Extract the (X, Y) coordinate from the center of the cell holding the provided text.  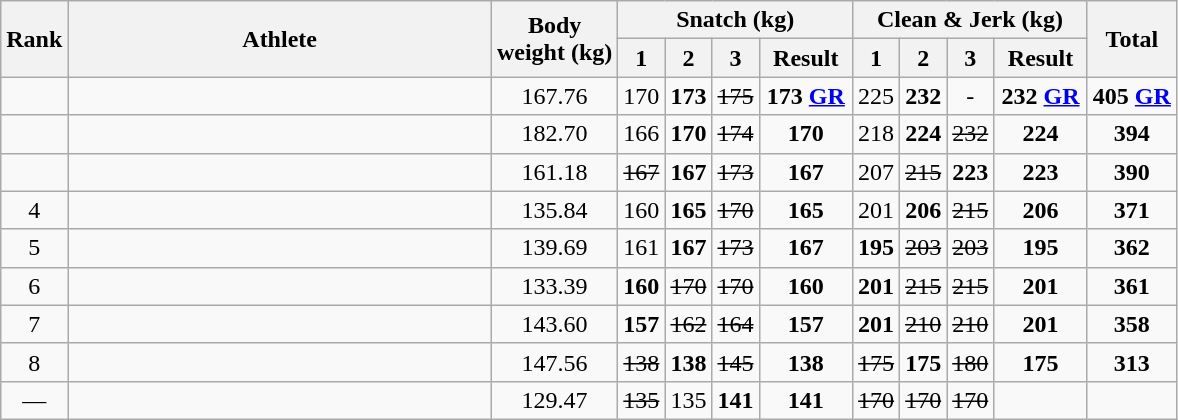
394 (1132, 134)
133.39 (554, 286)
4 (34, 210)
182.70 (554, 134)
405 GR (1132, 96)
361 (1132, 286)
164 (736, 324)
218 (876, 134)
― (34, 400)
161 (642, 248)
Total (1132, 39)
145 (736, 362)
174 (736, 134)
Clean & Jerk (kg) (970, 20)
Athlete (280, 39)
- (970, 96)
Bodyweight (kg) (554, 39)
135.84 (554, 210)
Rank (34, 39)
8 (34, 362)
225 (876, 96)
143.60 (554, 324)
6 (34, 286)
5 (34, 248)
Snatch (kg) (736, 20)
162 (688, 324)
173 GR (806, 96)
161.18 (554, 172)
390 (1132, 172)
313 (1132, 362)
362 (1132, 248)
180 (970, 362)
232 GR (1041, 96)
7 (34, 324)
147.56 (554, 362)
139.69 (554, 248)
371 (1132, 210)
166 (642, 134)
207 (876, 172)
167.76 (554, 96)
358 (1132, 324)
129.47 (554, 400)
